Extract the [X, Y] coordinate from the center of the cell holding the provided text.  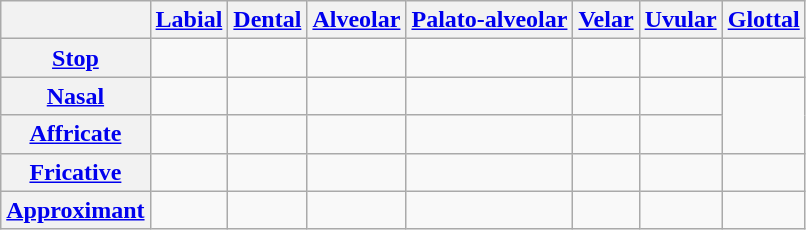
Approximant [76, 210]
Uvular [680, 20]
Dental [268, 20]
Palato-alveolar [490, 20]
Nasal [76, 96]
Glottal [764, 20]
Fricative [76, 172]
Affricate [76, 134]
Velar [606, 20]
Alveolar [356, 20]
Stop [76, 58]
Labial [189, 20]
